Output the (x, y) coordinate of the center of the cell containing the given text.  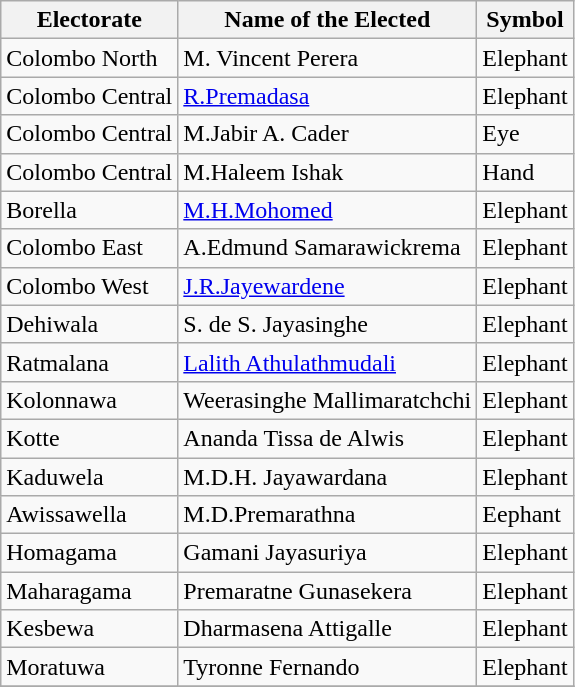
Moratuwa (90, 667)
Homagama (90, 553)
Premaratne Gunasekera (328, 591)
Gamani Jayasuriya (328, 553)
Colombo East (90, 248)
Borella (90, 210)
Kotte (90, 438)
Lalith Athulathmudali (328, 362)
A.Edmund Samarawickrema (328, 248)
M. Vincent Perera (328, 58)
M.H.Mohomed (328, 210)
Ratmalana (90, 362)
Colombo West (90, 286)
Symbol (525, 20)
Eephant (525, 515)
Colombo North (90, 58)
Kolonnawa (90, 400)
Dehiwala (90, 324)
Kaduwela (90, 477)
Kesbewa (90, 629)
R.Premadasa (328, 96)
Dharmasena Attigalle (328, 629)
Hand (525, 172)
Awissawella (90, 515)
Tyronne Fernando (328, 667)
Ananda Tissa de Alwis (328, 438)
J.R.Jayewardene (328, 286)
M.D.Premarathna (328, 515)
Name of the Elected (328, 20)
M.Haleem Ishak (328, 172)
M.Jabir A. Cader (328, 134)
M.D.H. Jayawardana (328, 477)
Eye (525, 134)
Weerasinghe Mallimaratchchi (328, 400)
Electorate (90, 20)
Maharagama (90, 591)
S. de S. Jayasinghe (328, 324)
